Output the (X, Y) coordinate of the center of the cell containing the given text.  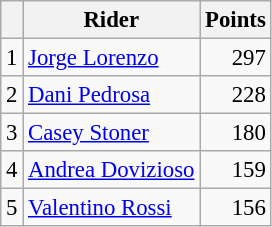
Jorge Lorenzo (112, 58)
297 (236, 58)
Points (236, 20)
Rider (112, 20)
180 (236, 133)
4 (12, 170)
228 (236, 95)
5 (12, 208)
Dani Pedrosa (112, 95)
159 (236, 170)
Valentino Rossi (112, 208)
3 (12, 133)
1 (12, 58)
Casey Stoner (112, 133)
156 (236, 208)
Andrea Dovizioso (112, 170)
2 (12, 95)
